Detect which cell encompasses the target text, then output its [X, Y] center coordinate. 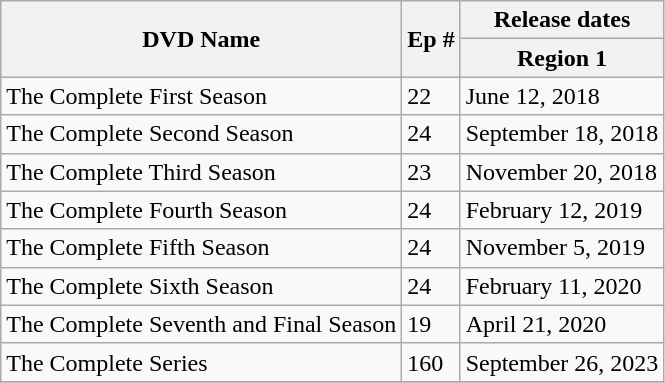
Region 1 [562, 58]
23 [431, 172]
Release dates [562, 20]
November 5, 2019 [562, 248]
19 [431, 324]
The Complete Third Season [202, 172]
160 [431, 362]
The Complete Seventh and Final Season [202, 324]
The Complete Second Season [202, 134]
The Complete Sixth Season [202, 286]
The Complete Fifth Season [202, 248]
November 20, 2018 [562, 172]
September 18, 2018 [562, 134]
The Complete First Season [202, 96]
The Complete Fourth Season [202, 210]
Ep # [431, 39]
September 26, 2023 [562, 362]
DVD Name [202, 39]
22 [431, 96]
The Complete Series [202, 362]
February 11, 2020 [562, 286]
April 21, 2020 [562, 324]
February 12, 2019 [562, 210]
June 12, 2018 [562, 96]
